Locate the cell with the specified text and output its (X, Y) center coordinate. 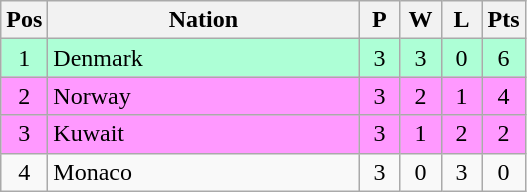
6 (504, 58)
Denmark (204, 58)
Norway (204, 96)
W (420, 20)
Kuwait (204, 134)
Nation (204, 20)
L (462, 20)
Monaco (204, 172)
Pos (24, 20)
P (380, 20)
Pts (504, 20)
